Locate the cell with the specified text and output its [x, y] center coordinate. 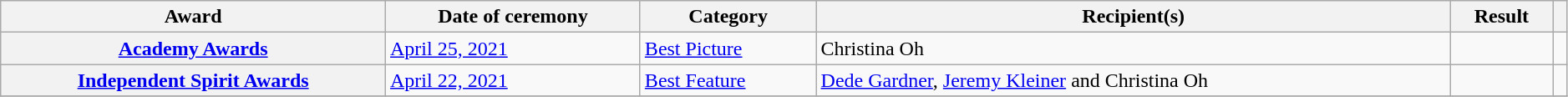
Date of ceremony [513, 17]
Recipient(s) [1133, 17]
Academy Awards [194, 48]
Best Picture [728, 48]
Christina Oh [1133, 48]
April 22, 2021 [513, 80]
Result [1501, 17]
Best Feature [728, 80]
Category [728, 17]
Award [194, 17]
Independent Spirit Awards [194, 80]
April 25, 2021 [513, 48]
Dede Gardner, Jeremy Kleiner and Christina Oh [1133, 80]
